Locate the cell with the specified text and output its [X, Y] center coordinate. 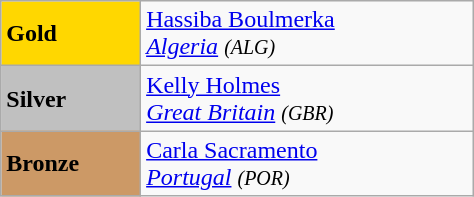
Silver [71, 98]
Bronze [71, 164]
Gold [71, 34]
Kelly HolmesGreat Britain (GBR) [308, 98]
Carla SacramentoPortugal (POR) [308, 164]
Hassiba BoulmerkaAlgeria (ALG) [308, 34]
